For the text-containing cell, return its midpoint in [X, Y] coordinate format. 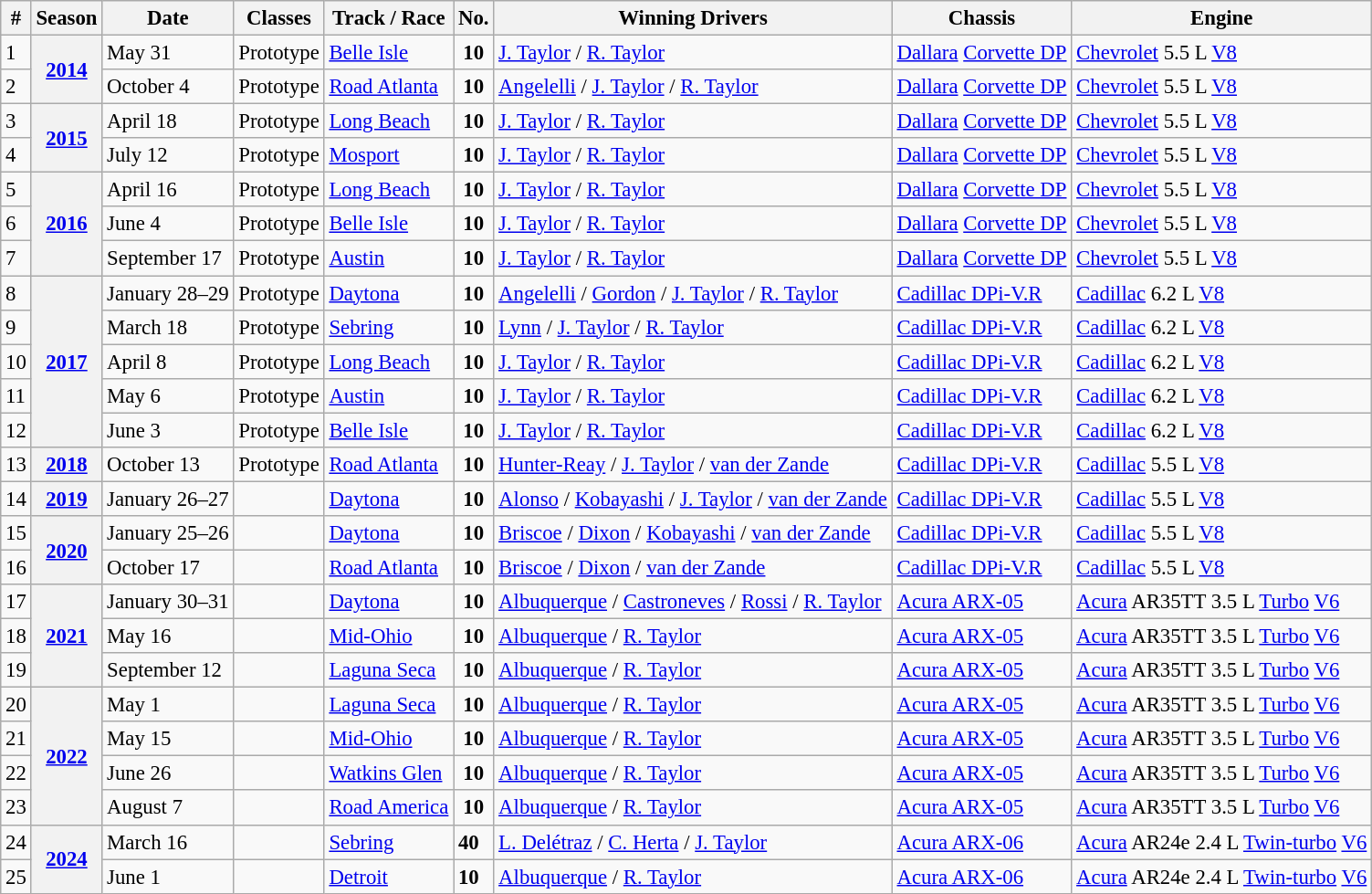
7 [16, 258]
2014 [67, 69]
20 [16, 705]
40 [474, 842]
21 [16, 739]
2020 [67, 550]
Alonso / Kobayashi / J. Taylor / van der Zande [693, 499]
13 [16, 465]
October 13 [168, 465]
2024 [67, 858]
2015 [67, 139]
Lynn / J. Taylor / R. Taylor [693, 327]
23 [16, 808]
January 28–29 [168, 293]
March 18 [168, 327]
5 [16, 190]
Season [67, 18]
August 7 [168, 808]
9 [16, 327]
Chassis [982, 18]
June 4 [168, 224]
March 16 [168, 842]
4 [16, 155]
24 [16, 842]
October 17 [168, 567]
Mosport [389, 155]
Angelelli / J. Taylor / R. Taylor [693, 87]
# [16, 18]
January 26–27 [168, 499]
Classes [279, 18]
January 30–31 [168, 602]
14 [16, 499]
2022 [67, 756]
Briscoe / Dixon / van der Zande [693, 567]
2 [16, 87]
May 16 [168, 636]
6 [16, 224]
3 [16, 121]
April 18 [168, 121]
Track / Race [389, 18]
1 [16, 53]
Date [168, 18]
Watkins Glen [389, 773]
16 [16, 567]
June 3 [168, 430]
Albuquerque / Castroneves / Rossi / R. Taylor [693, 602]
18 [16, 636]
June 26 [168, 773]
L. Delétraz / C. Herta / J. Taylor [693, 842]
April 16 [168, 190]
2016 [67, 225]
25 [16, 877]
2021 [67, 636]
September 17 [168, 258]
11 [16, 395]
Winning Drivers [693, 18]
April 8 [168, 362]
22 [16, 773]
Detroit [389, 877]
September 12 [168, 670]
2018 [67, 465]
8 [16, 293]
2017 [67, 362]
May 31 [168, 53]
No. [474, 18]
15 [16, 533]
May 6 [168, 395]
June 1 [168, 877]
17 [16, 602]
Hunter-Reay / J. Taylor / van der Zande [693, 465]
October 4 [168, 87]
January 25–26 [168, 533]
Briscoe / Dixon / Kobayashi / van der Zande [693, 533]
19 [16, 670]
July 12 [168, 155]
Road America [389, 808]
Engine [1221, 18]
May 1 [168, 705]
May 15 [168, 739]
Angelelli / Gordon / J. Taylor / R. Taylor [693, 293]
12 [16, 430]
2019 [67, 499]
